Scan for the cell matching the given text and deliver its (x, y) coordinate at center. 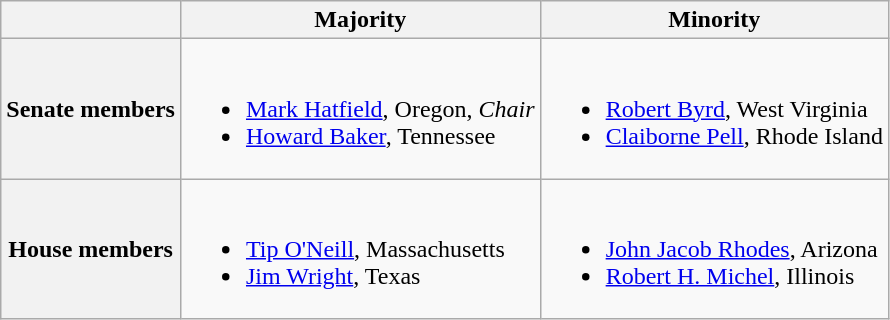
Senate members (91, 109)
Majority (360, 20)
John Jacob Rhodes, ArizonaRobert H. Michel, Illinois (714, 249)
Minority (714, 20)
Mark Hatfield, Oregon, ChairHoward Baker, Tennessee (360, 109)
Tip O'Neill, MassachusettsJim Wright, Texas (360, 249)
Robert Byrd, West VirginiaClaiborne Pell, Rhode Island (714, 109)
House members (91, 249)
